Scan for the cell matching the given text and deliver its [X, Y] coordinate at center. 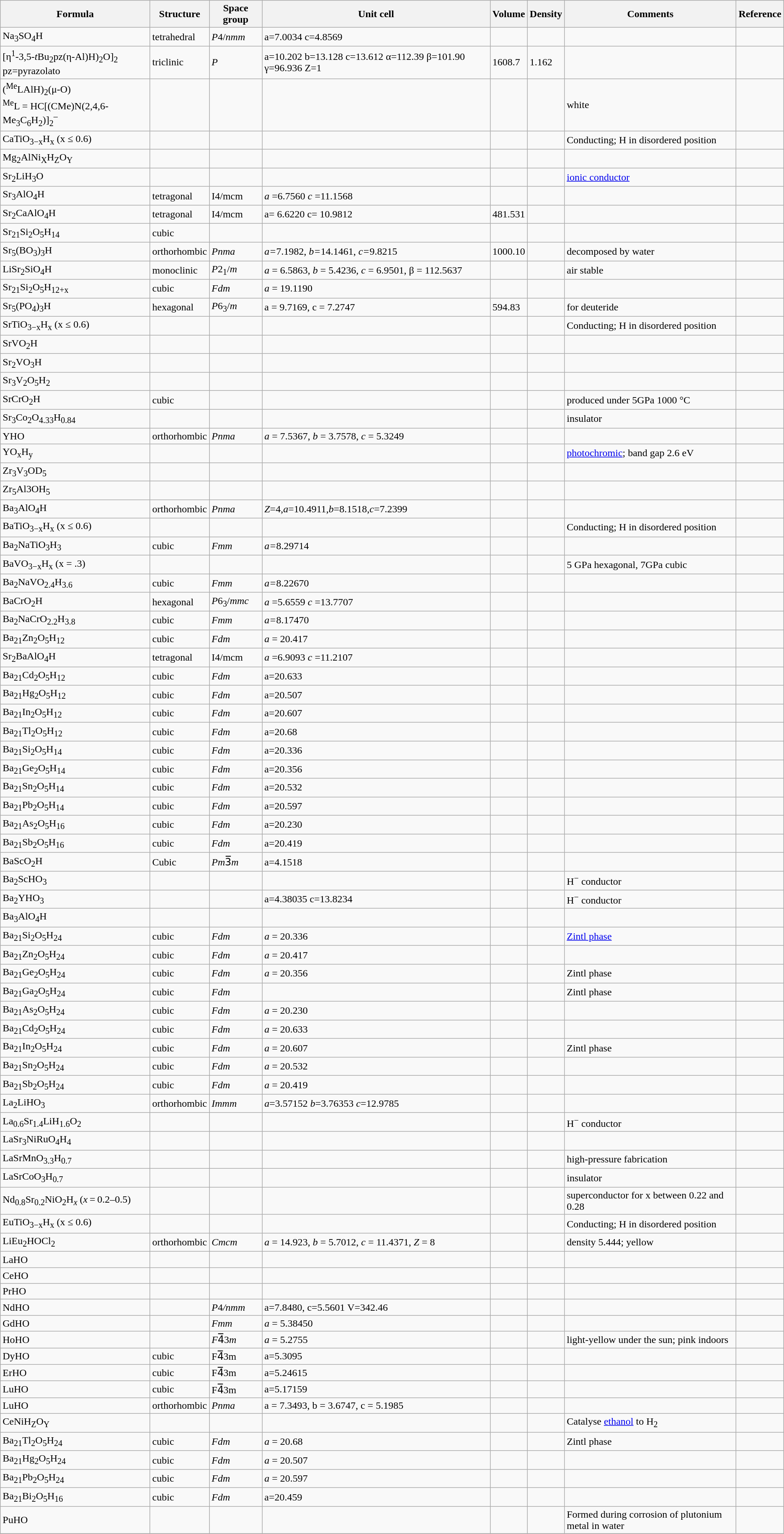
Ba21Si2O5H14 [75, 750]
a = 20.507 [376, 1460]
Ba21Ge2O5H14 [75, 769]
a = 20.230 [376, 1010]
Sr5(PO4)3H [75, 307]
Density [546, 14]
for deuteride [650, 307]
Ba21Bi2O5H16 [75, 1497]
Ba21Sb2O5H16 [75, 843]
Cubic [180, 862]
a=4.1518 [376, 862]
high-pressure fabrication [650, 1159]
a=20.68 [376, 732]
Ba21Ga2O5H24 [75, 992]
a = 6.5863, b = 5.4236, c = 6.9501, β = 112.5637 [376, 270]
a= 6.6220 c= 10.9812 [376, 214]
CaTiO3−xHx (x ≤ 0.6) [75, 140]
Ba21In2O5H24 [75, 1048]
Sr2VO3H [75, 363]
Na3SO4H [75, 37]
SrVO2H [75, 344]
a = 20.607 [376, 1048]
a=20.507 [376, 695]
Sr21Si2O5H12+x [75, 289]
a = 20.419 [376, 1085]
a = 7.3493, b = 3.6747, c = 5.1985 [376, 1405]
Ba21Tl2O5H12 [75, 732]
a = 14.923, b = 5.7012, c = 11.4371, Z = 8 [376, 1242]
Pm3̅m [236, 862]
HoHO [75, 1340]
Formed during corrosion of plutonium metal in water [650, 1520]
Ba21Zn2O5H12 [75, 639]
594.83 [508, 307]
a = 7.5367, b = 3.7578, c = 5.3249 [376, 436]
photochromic; band gap 2.6 eV [650, 453]
BaCrO2H [75, 602]
Ba21Zn2O5H24 [75, 955]
5 GPa hexagonal, 7GPa cubic [650, 565]
EuTiO3−xHx (x ≤ 0.6) [75, 1224]
a =6.9093 c =11.2107 [376, 657]
tetrahedral [180, 37]
Sr2BaAlO4H [75, 657]
triclinic [180, 62]
a = 20.597 [376, 1478]
DyHO [75, 1356]
Ba21Cd2O5H12 [75, 676]
Ba21Hg2O5H24 [75, 1460]
a=5.17159 [376, 1389]
Sr3V2O5H2 [75, 382]
SrTiO3−xHx (x ≤ 0.6) [75, 326]
Ba21Sb2O5H24 [75, 1085]
a=3.57152 b=3.76353 c=12.9785 [376, 1103]
Sr2LiH3O [75, 177]
Ba21Ge2O5H24 [75, 974]
Unit cell [376, 14]
a = 19.1190 [376, 289]
light-yellow under the sun; pink indoors [650, 1340]
Sr2CaAlO4H [75, 214]
Mg2AlNiXHZOY [75, 158]
a=5.3095 [376, 1356]
Formula [75, 14]
La0.6Sr1.4LiH1.6O2 [75, 1122]
Volume [508, 14]
Sr5(BO3)3H [75, 251]
BaScO2H [75, 862]
Structure [180, 14]
a=20.532 [376, 788]
LiEu2HOCl2 [75, 1242]
LiSr2SiO4H [75, 270]
monoclinic [180, 270]
LaSrCoO3H0.7 [75, 1178]
Ba21Pb2O5H14 [75, 806]
a = 9.7169, c = 7.2747 [376, 307]
white [650, 105]
1000.10 [508, 251]
Ba21As2O5H24 [75, 1010]
Ba21Sn2O5H14 [75, 788]
YOxHy [75, 453]
Ba21Hg2O5H12 [75, 695]
ErHO [75, 1373]
Ba21Cd2O5H24 [75, 1029]
CeNiHZOY [75, 1423]
a=7.1982, b=14.1461, c=9.8215 [376, 251]
Ba21Si2O5H24 [75, 936]
Immm [236, 1103]
LaSr3NiRuO4H4 [75, 1141]
Space group [236, 14]
a =5.6559 c =13.7707 [376, 602]
[η1-3,5-tBu2pz(η-Al)H)2O]2 pz=pyrazolato [75, 62]
P [236, 62]
Sr21Si2O5H14 [75, 233]
(MeLAlH)2(μ-O)MeL = HC[(CMe)N(2,4,6-Me3C6H2)]2– [75, 105]
air stable [650, 270]
Ba2NaVO2.4H3.6 [75, 583]
a = 20.68 [376, 1441]
P63/m [236, 307]
CeHO [75, 1276]
La2LiHO3 [75, 1103]
P63/mmc [236, 602]
Nd0.8Sr0.2NiO2Hx (x = 0.2–0.5) [75, 1201]
a=20.230 [376, 825]
a=8.17470 [376, 620]
a = 20.532 [376, 1066]
LaHO [75, 1260]
a = 5.2755 [376, 1340]
a=7.0034 c=4.8569 [376, 37]
Ba2YHO3 [75, 899]
a =6.7560 c =11.1568 [376, 196]
Ba21Pb2O5H24 [75, 1478]
Sr3Co2O4.33H0.84 [75, 418]
Ba2NaCrO2.2H3.8 [75, 620]
a=8.29714 [376, 546]
a=4.38035 c=13.8234 [376, 899]
PuHO [75, 1520]
Zr5Al3OH5 [75, 490]
a=20.419 [376, 843]
Ba2NaTiO3H3 [75, 546]
a=7.8480, c=5.5601 V=342.46 [376, 1307]
YHO [75, 436]
P21/m [236, 270]
Catalyse ethanol to H2 [650, 1423]
BaTiO3−xHx (x ≤ 0.6) [75, 527]
SrCrO2H [75, 400]
a=20.336 [376, 750]
Ba21Tl2O5H24 [75, 1441]
1.162 [546, 62]
a=20.607 [376, 713]
a = 20.356 [376, 974]
Ba2ScHO3 [75, 881]
1608.7 [508, 62]
Reference [760, 14]
Cmcm [236, 1242]
a=20.459 [376, 1497]
density 5.444; yellow [650, 1242]
GdHO [75, 1323]
LaSrMnO3.3H0.7 [75, 1159]
a=20.633 [376, 676]
Zr3V3OD5 [75, 472]
a=8.22670 [376, 583]
a=20.356 [376, 769]
a=10.202 b=13.128 c=13.612 α=112.39 β=101.90 γ=96.936 Z=1 [376, 62]
decomposed by water [650, 251]
Ba21In2O5H12 [75, 713]
481.531 [508, 214]
NdHO [75, 1307]
a=20.597 [376, 806]
Ba21Sn2O5H24 [75, 1066]
Sr3AlO4H [75, 196]
ionic conductor [650, 177]
a = 20.336 [376, 936]
produced under 5GPa 1000 °C [650, 400]
Ba21As2O5H16 [75, 825]
Z=4,a=10.4911,b=8.1518,c=7.2399 [376, 509]
a = 20.633 [376, 1029]
superconductor for x between 0.22 and 0.28 [650, 1201]
PrHO [75, 1291]
a=5.24615 [376, 1373]
Comments [650, 14]
BaVO3−xHx (x = .3) [75, 565]
a = 5.38450 [376, 1323]
